Detect which cell encompasses the target text, then output its (x, y) center coordinate. 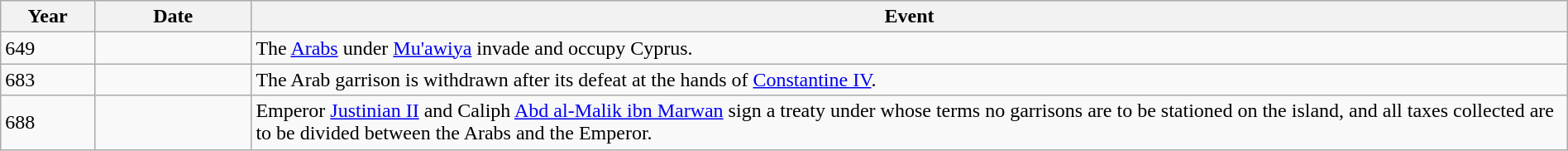
683 (48, 80)
Date (172, 17)
688 (48, 123)
649 (48, 48)
The Arabs under Mu'awiya invade and occupy Cyprus. (910, 48)
Year (48, 17)
Event (910, 17)
The Arab garrison is withdrawn after its defeat at the hands of Constantine IV. (910, 80)
